Detect which cell encompasses the target text, then output its [X, Y] center coordinate. 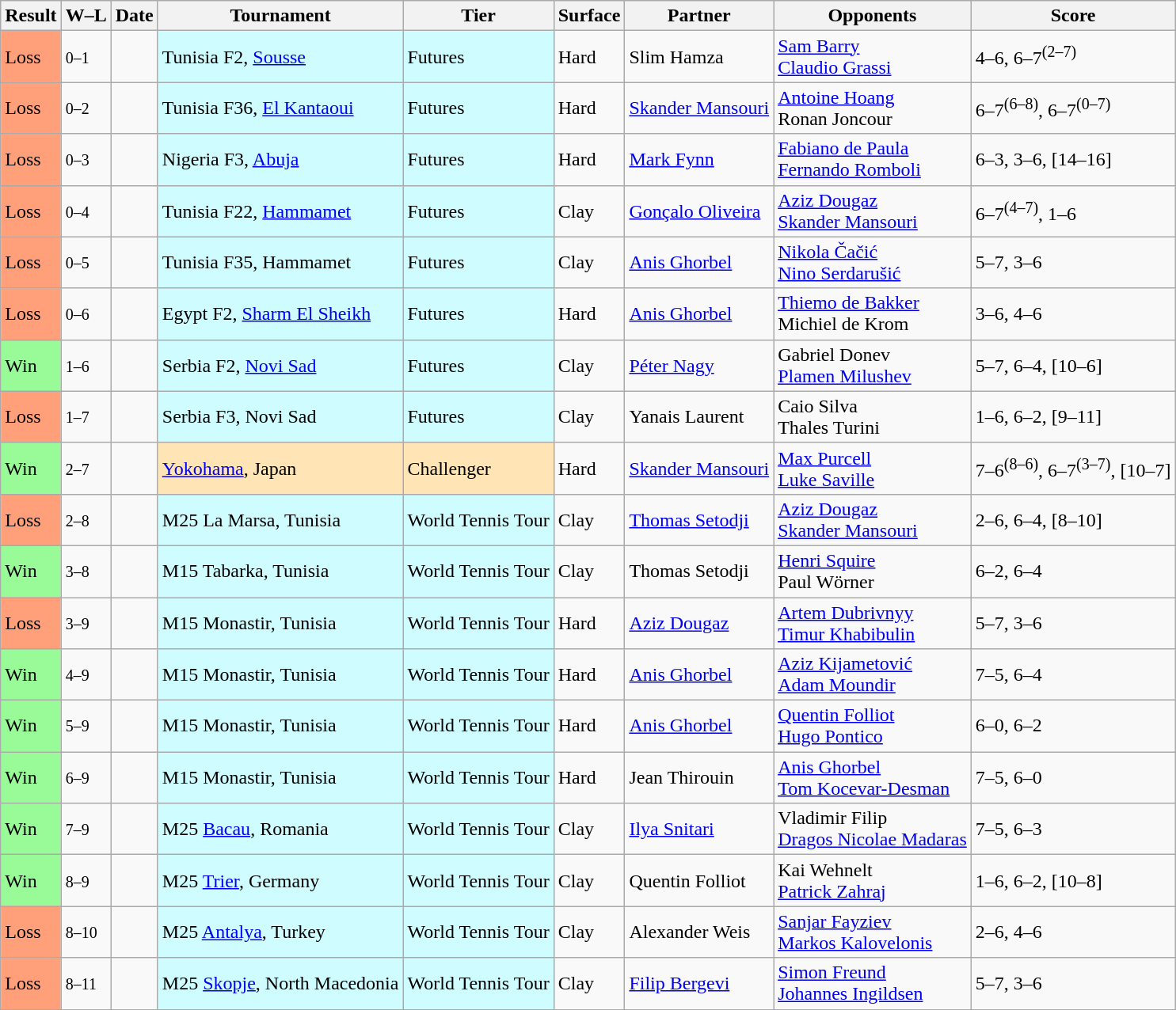
M25 Trier, Germany [280, 880]
7–5, 6–3 [1073, 830]
1–7 [86, 416]
Tunisia F22, Hammamet [280, 211]
Serbia F3, Novi Sad [280, 416]
6–0, 6–2 [1073, 727]
Artem Dubrivnyy Timur Khabibulin [873, 622]
Alexander Weis [699, 932]
Gabriel Donev Plamen Milushev [873, 366]
M25 Antalya, Turkey [280, 932]
Jean Thirouin [699, 777]
Partner [699, 16]
3–6, 4–6 [1073, 313]
1–6, 6–2, [9–11] [1073, 416]
Tunisia F36, El Kantaoui [280, 108]
Yanais Laurent [699, 416]
Fabiano de Paula Fernando Romboli [873, 160]
8–9 [86, 880]
Antoine Hoang Ronan Joncour [873, 108]
3–8 [86, 571]
Mark Fynn [699, 160]
Result [31, 16]
Nikola Čačić Nino Serdarušić [873, 263]
7–6(8–6), 6–7(3–7), [10–7] [1073, 469]
Caio Silva Thales Turini [873, 416]
Kai Wehnelt Patrick Zahraj [873, 880]
M25 Skopje, North Macedonia [280, 983]
Nigeria F3, Abuja [280, 160]
1–6 [86, 366]
Vladimir Filip Dragos Nicolae Madaras [873, 830]
Egypt F2, Sharm El Sheikh [280, 313]
Serbia F2, Novi Sad [280, 366]
0–1 [86, 57]
Tournament [280, 16]
Tier [478, 16]
Yokohama, Japan [280, 469]
Ilya Snitari [699, 830]
Aziz Dougaz [699, 622]
6–9 [86, 777]
4–6, 6–7(2–7) [1073, 57]
W–L [86, 16]
6–7(4–7), 1–6 [1073, 211]
Date [135, 16]
Anis Ghorbel Tom Kocevar-Desman [873, 777]
0–3 [86, 160]
2–6, 4–6 [1073, 932]
0–6 [86, 313]
0–5 [86, 263]
3–9 [86, 622]
7–5, 6–4 [1073, 674]
Quentin Folliot Hugo Pontico [873, 727]
Quentin Folliot [699, 880]
Péter Nagy [699, 366]
0–2 [86, 108]
5–9 [86, 727]
Sanjar Fayziev Markos Kalovelonis [873, 932]
Aziz Kijametović Adam Moundir [873, 674]
6–2, 6–4 [1073, 571]
Henri Squire Paul Wörner [873, 571]
0–4 [86, 211]
4–9 [86, 674]
Opponents [873, 16]
7–9 [86, 830]
Tunisia F2, Sousse [280, 57]
8–11 [86, 983]
Challenger [478, 469]
Sam Barry Claudio Grassi [873, 57]
2–7 [86, 469]
Max Purcell Luke Saville [873, 469]
2–6, 6–4, [8–10] [1073, 519]
6–3, 3–6, [14–16] [1073, 160]
M25 La Marsa, Tunisia [280, 519]
Slim Hamza [699, 57]
Gonçalo Oliveira [699, 211]
8–10 [86, 932]
6–7(6–8), 6–7(0–7) [1073, 108]
Score [1073, 16]
Filip Bergevi [699, 983]
2–8 [86, 519]
M25 Bacau, Romania [280, 830]
1–6, 6–2, [10–8] [1073, 880]
Simon Freund Johannes Ingildsen [873, 983]
Thiemo de Bakker Michiel de Krom [873, 313]
7–5, 6–0 [1073, 777]
M15 Tabarka, Tunisia [280, 571]
Surface [589, 16]
Tunisia F35, Hammamet [280, 263]
5–7, 6–4, [10–6] [1073, 366]
